Search for the cell housing the specified text and yield its (X, Y) center coordinate. 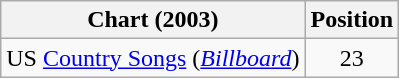
23 (352, 58)
US Country Songs (Billboard) (153, 58)
Chart (2003) (153, 20)
Position (352, 20)
